Identify which cell holds the provided text, then report its (X, Y) central coordinate. 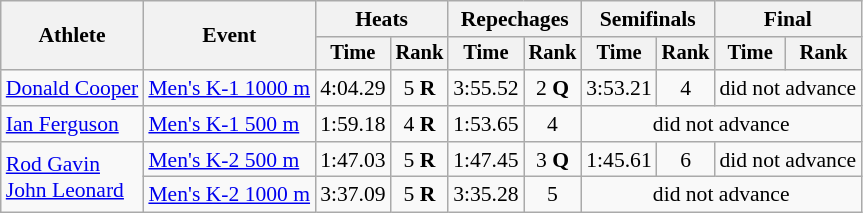
4 R (420, 124)
6 (686, 160)
4:04.29 (352, 88)
2 Q (553, 88)
1:45.61 (618, 160)
Semifinals (648, 19)
3:55.52 (486, 88)
Final (788, 19)
3 Q (553, 160)
Athlete (72, 36)
Donald Cooper (72, 88)
Men's K-1 1000 m (229, 88)
1:53.65 (486, 124)
1:47.03 (352, 160)
5 (553, 195)
Men's K-2 1000 m (229, 195)
Men's K-1 500 m (229, 124)
Rod GavinJohn Leonard (72, 178)
Heats (382, 19)
3:37.09 (352, 195)
1:59.18 (352, 124)
Ian Ferguson (72, 124)
Event (229, 36)
3:35.28 (486, 195)
1:47.45 (486, 160)
Repechages (514, 19)
Men's K-2 500 m (229, 160)
3:53.21 (618, 88)
